Scan for the cell matching the given text and deliver its (x, y) coordinate at center. 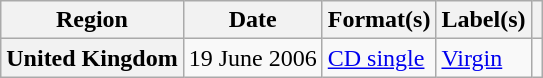
Format(s) (379, 20)
Label(s) (484, 20)
Date (252, 20)
CD single (379, 58)
19 June 2006 (252, 58)
Virgin (484, 58)
United Kingdom (92, 58)
Region (92, 20)
